Locate the cell with the specified text and output its (x, y) center coordinate. 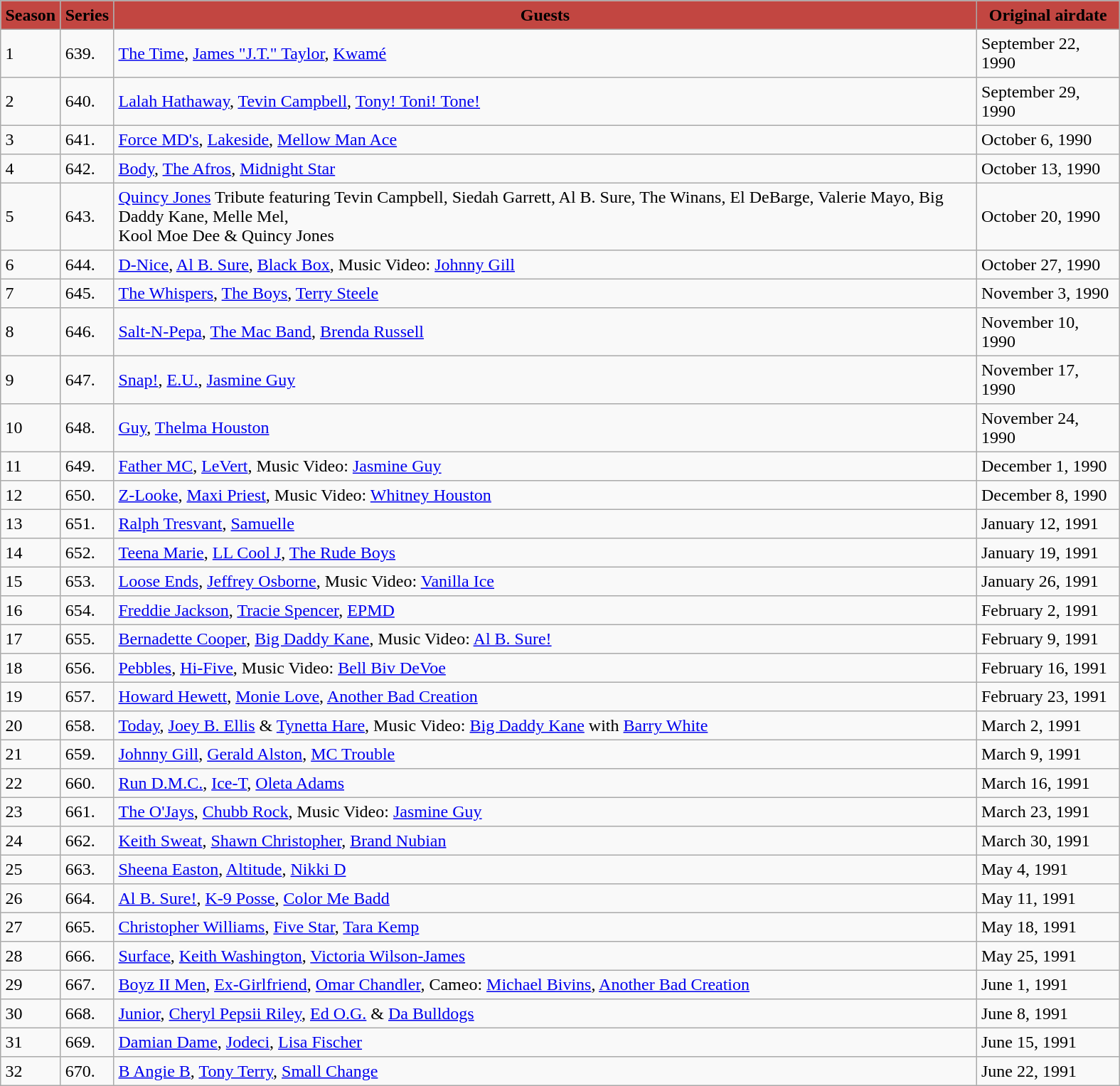
650. (87, 495)
19 (31, 696)
663. (87, 869)
March 30, 1991 (1048, 841)
May 25, 1991 (1048, 956)
November 24, 1990 (1048, 428)
3 (31, 139)
June 8, 1991 (1048, 1013)
645. (87, 293)
32 (31, 1071)
February 9, 1991 (1048, 639)
18 (31, 668)
666. (87, 956)
17 (31, 639)
2 (31, 102)
20 (31, 725)
660. (87, 783)
668. (87, 1013)
Body, The Afros, Midnight Star (545, 169)
Guy, Thelma Houston (545, 428)
Boyz II Men, Ex-Girlfriend, Omar Chandler, Cameo: Michael Bivins, Another Bad Creation (545, 984)
Damian Dame, Jodeci, Lisa Fischer (545, 1042)
647. (87, 380)
Surface, Keith Washington, Victoria Wilson-James (545, 956)
May 11, 1991 (1048, 898)
June 15, 1991 (1048, 1042)
May 18, 1991 (1048, 927)
657. (87, 696)
651. (87, 523)
22 (31, 783)
30 (31, 1013)
Keith Sweat, Shawn Christopher, Brand Nubian (545, 841)
662. (87, 841)
The Whispers, The Boys, Terry Steele (545, 293)
644. (87, 265)
27 (31, 927)
November 3, 1990 (1048, 293)
Sheena Easton, Altitude, Nikki D (545, 869)
656. (87, 668)
B Angie B, Tony Terry, Small Change (545, 1071)
7 (31, 293)
15 (31, 581)
Z-Looke, Maxi Priest, Music Video: Whitney Houston (545, 495)
667. (87, 984)
Season (31, 15)
May 4, 1991 (1048, 869)
21 (31, 754)
639. (87, 53)
Ralph Tresvant, Samuelle (545, 523)
654. (87, 610)
1 (31, 53)
D-Nice, Al B. Sure, Black Box, Music Video: Johnny Gill (545, 265)
659. (87, 754)
8 (31, 332)
31 (31, 1042)
661. (87, 811)
Series (87, 15)
The O'Jays, Chubb Rock, Music Video: Jasmine Guy (545, 811)
649. (87, 466)
26 (31, 898)
January 26, 1991 (1048, 581)
14 (31, 553)
670. (87, 1071)
641. (87, 139)
Run D.M.C., Ice-T, Oleta Adams (545, 783)
6 (31, 265)
September 22, 1990 (1048, 53)
October 13, 1990 (1048, 169)
March 9, 1991 (1048, 754)
December 1, 1990 (1048, 466)
12 (31, 495)
January 19, 1991 (1048, 553)
Lalah Hathaway, Tevin Campbell, Tony! Toni! Tone! (545, 102)
9 (31, 380)
Howard Hewett, Monie Love, Another Bad Creation (545, 696)
652. (87, 553)
Force MD's, Lakeside, Mellow Man Ace (545, 139)
Father MC, LeVert, Music Video: Jasmine Guy (545, 466)
November 10, 1990 (1048, 332)
648. (87, 428)
Al B. Sure!, K-9 Posse, Color Me Badd (545, 898)
February 2, 1991 (1048, 610)
669. (87, 1042)
June 22, 1991 (1048, 1071)
Christopher Williams, Five Star, Tara Kemp (545, 927)
Today, Joey B. Ellis & Tynetta Hare, Music Video: Big Daddy Kane with Barry White (545, 725)
October 20, 1990 (1048, 216)
Freddie Jackson, Tracie Spencer, EPMD (545, 610)
October 6, 1990 (1048, 139)
13 (31, 523)
642. (87, 169)
5 (31, 216)
664. (87, 898)
Original airdate (1048, 15)
Salt-N-Pepa, The Mac Band, Brenda Russell (545, 332)
November 17, 1990 (1048, 380)
March 2, 1991 (1048, 725)
The Time, James "J.T." Taylor, Kwamé (545, 53)
29 (31, 984)
643. (87, 216)
Junior, Cheryl Pepsii Riley, Ed O.G. & Da Bulldogs (545, 1013)
11 (31, 466)
June 1, 1991 (1048, 984)
Johnny Gill, Gerald Alston, MC Trouble (545, 754)
Snap!, E.U., Jasmine Guy (545, 380)
March 16, 1991 (1048, 783)
January 12, 1991 (1048, 523)
655. (87, 639)
Pebbles, Hi-Five, Music Video: Bell Biv DeVoe (545, 668)
665. (87, 927)
Bernadette Cooper, Big Daddy Kane, Music Video: Al B. Sure! (545, 639)
October 27, 1990 (1048, 265)
4 (31, 169)
Teena Marie, LL Cool J, The Rude Boys (545, 553)
658. (87, 725)
Guests (545, 15)
February 23, 1991 (1048, 696)
653. (87, 581)
Loose Ends, Jeffrey Osborne, Music Video: Vanilla Ice (545, 581)
640. (87, 102)
16 (31, 610)
September 29, 1990 (1048, 102)
23 (31, 811)
28 (31, 956)
646. (87, 332)
10 (31, 428)
24 (31, 841)
March 23, 1991 (1048, 811)
February 16, 1991 (1048, 668)
December 8, 1990 (1048, 495)
25 (31, 869)
